Provide the [x, y] coordinate of the cell's center where the given text is located.  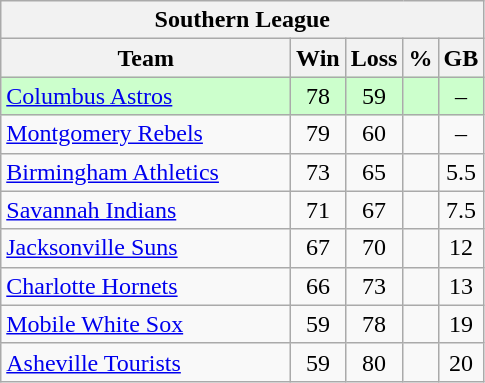
5.5 [461, 172]
Jacksonville Suns [146, 248]
% [420, 58]
Mobile White Sox [146, 324]
Southern League [242, 20]
Loss [374, 58]
12 [461, 248]
70 [374, 248]
Birmingham Athletics [146, 172]
65 [374, 172]
Charlotte Hornets [146, 286]
Columbus Astros [146, 96]
66 [318, 286]
71 [318, 210]
60 [374, 134]
Team [146, 58]
Win [318, 58]
13 [461, 286]
20 [461, 362]
GB [461, 58]
Asheville Tourists [146, 362]
19 [461, 324]
7.5 [461, 210]
Montgomery Rebels [146, 134]
80 [374, 362]
Savannah Indians [146, 210]
79 [318, 134]
